Locate the cell with the specified text and output its [x, y] center coordinate. 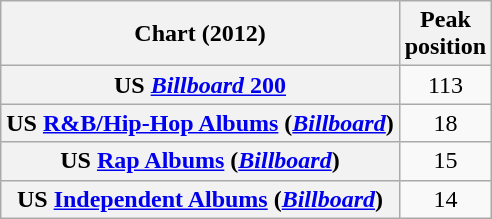
15 [445, 161]
113 [445, 85]
US Billboard 200 [200, 85]
14 [445, 199]
Peakposition [445, 34]
Chart (2012) [200, 34]
18 [445, 123]
US Independent Albums (Billboard) [200, 199]
US Rap Albums (Billboard) [200, 161]
US R&B/Hip-Hop Albums (Billboard) [200, 123]
